Find where the given text appears and provide that cell's center as (X, Y) coordinate. 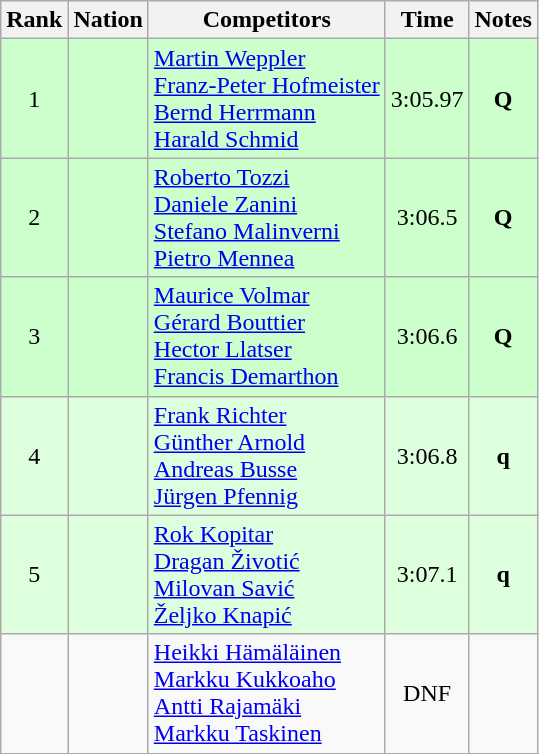
3 (34, 336)
DNF (427, 694)
5 (34, 574)
3:05.97 (427, 98)
Heikki HämäläinenMarkku KukkoahoAntti RajamäkiMarkku Taskinen (266, 694)
Martin WepplerFranz-Peter HofmeisterBernd HerrmannHarald Schmid (266, 98)
Rok KopitarDragan ŽivotićMilovan SavićŽeljko Knapić (266, 574)
4 (34, 456)
3:06.8 (427, 456)
2 (34, 218)
3:07.1 (427, 574)
Notes (503, 20)
Nation (108, 20)
Roberto TozziDaniele ZaniniStefano MalinverniPietro Mennea (266, 218)
Competitors (266, 20)
3:06.5 (427, 218)
1 (34, 98)
Maurice VolmarGérard BouttierHector LlatserFrancis Demarthon (266, 336)
Rank (34, 20)
3:06.6 (427, 336)
Frank RichterGünther ArnoldAndreas BusseJürgen Pfennig (266, 456)
Time (427, 20)
